For the text-containing cell, return its midpoint in (x, y) coordinate format. 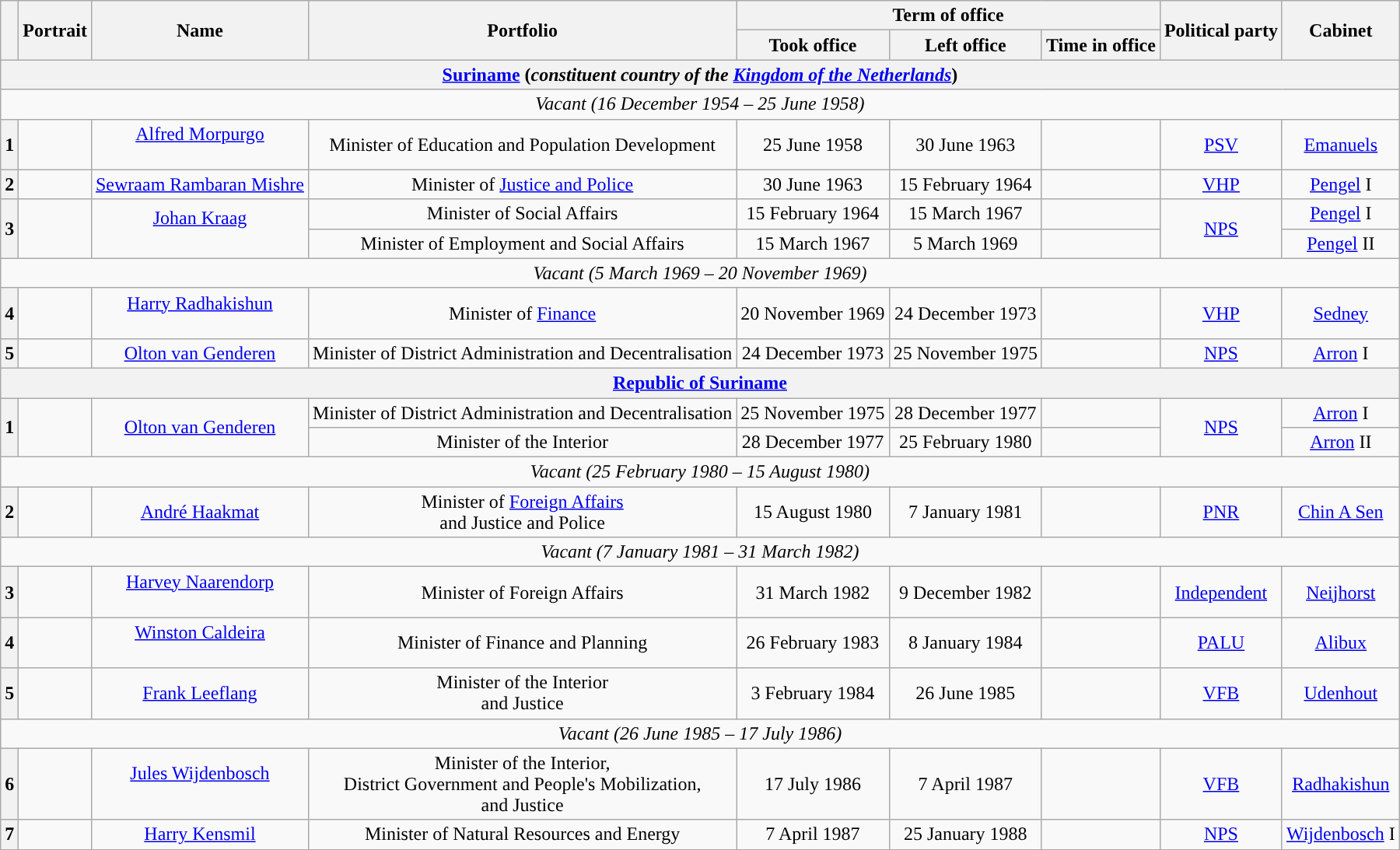
Harry Kensmil (199, 834)
Vacant (16 December 1954 – 25 June 1958) (700, 104)
Alfred Morpurgo (199, 145)
Sewraam Rambaran Mishre (199, 184)
Cabinet (1341, 30)
Term of office (949, 16)
Udenhout (1341, 694)
25 February 1980 (965, 442)
Arron II (1341, 442)
20 November 1969 (813, 313)
Minister of Employment and Social Affairs (522, 243)
25 June 1958 (813, 145)
7 (9, 834)
Harry Radhakishun (199, 313)
Name (199, 30)
Independent (1221, 593)
9 December 1982 (965, 593)
Minister of Finance (522, 313)
Minister of the Interior,District Government and People's Mobilization,and Justice (522, 784)
Pengel II (1341, 243)
Left office (965, 45)
Winston Caldeira (199, 642)
Minister of Finance and Planning (522, 642)
Emanuels (1341, 145)
Radhakishun (1341, 784)
7 January 1981 (965, 512)
André Haakmat (199, 512)
Vacant (5 March 1969 – 20 November 1969) (700, 273)
6 (9, 784)
Suriname (constituent country of the Kingdom of the Netherlands) (700, 75)
Wijdenbosch I (1341, 834)
Minister of Foreign Affairs (522, 593)
17 July 1986 (813, 784)
PSV (1221, 145)
Vacant (26 June 1985 – 17 July 1986) (700, 733)
26 February 1983 (813, 642)
26 June 1985 (965, 694)
25 January 1988 (965, 834)
Political party (1221, 30)
Minister of Education and Population Development (522, 145)
Minister of Natural Resources and Energy (522, 834)
Johan Kraag (199, 229)
Harvey Naarendorp (199, 593)
8 January 1984 (965, 642)
Minister of Justice and Police (522, 184)
31 March 1982 (813, 593)
Time in office (1101, 45)
Vacant (25 February 1980 – 15 August 1980) (700, 472)
Alibux (1341, 642)
Jules Wijdenbosch (199, 784)
Frank Leeflang (199, 694)
5 March 1969 (965, 243)
PALU (1221, 642)
Minister of Foreign Affairsand Justice and Police (522, 512)
Took office (813, 45)
Portfolio (522, 30)
3 February 1984 (813, 694)
15 August 1980 (813, 512)
Minister of the Interiorand Justice (522, 694)
Sedney (1341, 313)
PNR (1221, 512)
Neijhorst (1341, 593)
Minister of Social Affairs (522, 214)
Portrait (55, 30)
Chin A Sen (1341, 512)
Republic of Suriname (700, 383)
Vacant (7 January 1981 – 31 March 1982) (700, 552)
Minister of the Interior (522, 442)
